Find where the given text appears and provide that cell's center as [X, Y] coordinate. 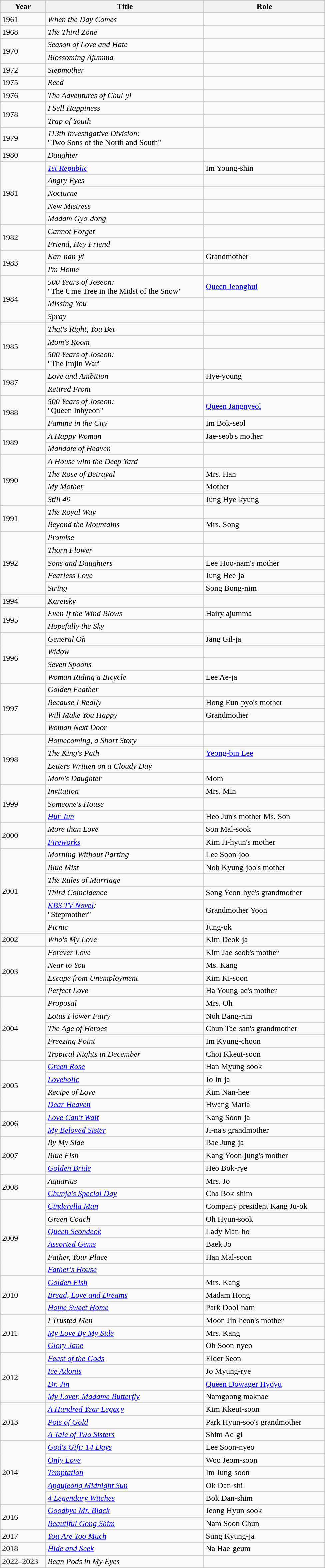
Jung-ok [264, 927]
Im Young-shin [264, 168]
2005 [23, 1086]
Park Hyun-soo's grandmother [264, 1422]
Ok Dan-shil [264, 1485]
113th Investigative Division:"Two Sons of the North and South" [125, 138]
1991 [23, 518]
Jung Hee-ja [264, 575]
Song Bong-nim [264, 588]
Perfect Love [125, 990]
Lady Man-ho [264, 1232]
Im Bok-seol [264, 423]
String [125, 588]
2002 [23, 940]
Park Dool-nam [264, 1308]
More than Love [125, 829]
That's Right, You Bet [125, 329]
1981 [23, 193]
Because I Really [125, 702]
Stepmother [125, 70]
Elder Seon [264, 1358]
Love Can't Wait [125, 1117]
Golden Fish [125, 1282]
Love and Ambition [125, 376]
Hwang Maria [264, 1105]
Temptation [125, 1473]
Mandate of Heaven [125, 449]
1996 [23, 658]
Hopefully the Sky [125, 626]
Mrs. Min [264, 791]
1975 [23, 83]
Oh Hyun-sook [264, 1219]
Kim Jae-seob's mother [264, 952]
Hide and Seek [125, 1549]
Escape from Unemployment [125, 978]
Reed [125, 83]
Kim Nan-hee [264, 1092]
Someone's House [125, 804]
Baek Jo [264, 1244]
Choi Kkeut-soon [264, 1054]
Freezing Point [125, 1041]
2013 [23, 1422]
When the Day Comes [125, 19]
Forever Love [125, 952]
Will Make You Happy [125, 715]
Madam Hong [264, 1295]
500 Years of Joseon:"The Ume Tree in the Midst of the Snow" [125, 287]
1st Republic [125, 168]
Home Sweet Home [125, 1308]
Kim Kkeut-soon [264, 1409]
Famine in the City [125, 423]
Queen Jangnyeol [264, 406]
Proposal [125, 1003]
Title [125, 7]
Grandmother Yoon [264, 910]
Jung Hye-kyung [264, 499]
KBS TV Novel:"Stepmother" [125, 910]
2000 [23, 836]
Aquarius [125, 1181]
Dr. Jin [125, 1384]
A Tale of Two Sisters [125, 1435]
Hong Eun-pyo's mother [264, 702]
Noh Bang-rim [264, 1016]
2007 [23, 1155]
My Mother [125, 487]
I Trusted Men [125, 1320]
2004 [23, 1028]
Sons and Daughters [125, 563]
Han Mal-soon [264, 1257]
Widow [125, 652]
Im Kyung-choon [264, 1041]
1979 [23, 138]
1989 [23, 442]
Glory Jane [125, 1346]
Namgoong maknae [264, 1396]
Lee Soon-joo [264, 855]
Morning Without Parting [125, 855]
Missing You [125, 304]
Lee Hoo-nam's mother [264, 563]
Queen Dowager Hyoyu [264, 1384]
Moon Jin-heon's mother [264, 1320]
Feast of the Gods [125, 1358]
Kim Deok-ja [264, 940]
4 Legendary Witches [125, 1498]
Dear Heaven [125, 1105]
Mrs. Han [264, 474]
Yeong-bin Lee [264, 753]
Mom [264, 778]
Oh Soon-nyeo [264, 1346]
Chun Tae-san's grandmother [264, 1029]
Golden Bride [125, 1168]
Song Yeon-hye's grandmother [264, 893]
1985 [23, 346]
Only Love [125, 1460]
1978 [23, 114]
By My Side [125, 1143]
Third Coincidence [125, 893]
Jae-seob's mother [264, 436]
Fearless Love [125, 575]
Hairy ajumma [264, 614]
1994 [23, 601]
Kareisky [125, 601]
Assorted Gems [125, 1244]
Letters Written on a Cloudy Day [125, 766]
My Love By My Side [125, 1333]
1982 [23, 238]
500 Years of Joseon:"Queen Inhyeon" [125, 406]
Queen Seondeok [125, 1232]
Woman Next Door [125, 728]
2016 [23, 1517]
1970 [23, 51]
2010 [23, 1295]
Angry Eyes [125, 181]
1980 [23, 155]
Kim Ji-hyun's mother [264, 842]
Madam Gyo-dong [125, 219]
Mrs. Oh [264, 1003]
Hye-young [264, 376]
Loveholic [125, 1079]
Pots of Gold [125, 1422]
The Age of Heroes [125, 1029]
2012 [23, 1377]
Seven Spoons [125, 664]
Father, Your Place [125, 1257]
Beyond the Mountains [125, 525]
Jo Myung-rye [264, 1371]
Tropical Nights in December [125, 1054]
500 Years of Joseon:"The Imjin War" [125, 359]
Fireworks [125, 842]
Golden Feather [125, 690]
General Oh [125, 639]
Promise [125, 537]
Who's My Love [125, 940]
Mrs. Song [264, 525]
I Sell Happiness [125, 108]
Kan-nan-yi [125, 257]
2001 [23, 891]
My Beloved Sister [125, 1130]
The Adventures of Chul-yi [125, 95]
Han Myung-sook [264, 1067]
Shim Ae-gi [264, 1435]
Friend, Hey Friend [125, 244]
Ha Young-ae's mother [264, 990]
Sung Kyung-ja [264, 1536]
Picnic [125, 927]
The Rose of Betrayal [125, 474]
A Happy Woman [125, 436]
Woman Riding a Bicycle [125, 677]
2014 [23, 1473]
2022–2023 [23, 1561]
Blue Mist [125, 867]
1987 [23, 382]
Lee Soon-nyeo [264, 1447]
A Hundred Year Legacy [125, 1409]
Lee Ae-ja [264, 677]
1976 [23, 95]
Nam Soon Chun [264, 1523]
A House with the Deep Yard [125, 461]
Jang Gil-ja [264, 639]
1990 [23, 480]
The Third Zone [125, 32]
Retired Front [125, 389]
Bean Pods in My Eyes [125, 1561]
Heo Jun's mother Ms. Son [264, 817]
Mother [264, 487]
Invitation [125, 791]
Green Coach [125, 1219]
Still 49 [125, 499]
Near to You [125, 965]
Woo Jeom-soon [264, 1460]
2017 [23, 1536]
Na Hae-geum [264, 1549]
Chunja's Special Day [125, 1193]
Green Rose [125, 1067]
Bae Jung-ja [264, 1143]
1961 [23, 19]
Cannot Forget [125, 231]
2018 [23, 1549]
1997 [23, 709]
Apgujeong Midnight Sun [125, 1485]
Role [264, 7]
Trap of Youth [125, 121]
Kim Ki-soon [264, 978]
1999 [23, 804]
Lotus Flower Fairy [125, 1016]
Season of Love and Hate [125, 45]
My Lover, Madame Butterfly [125, 1396]
Mom's Room [125, 342]
Queen Jeonghui [264, 287]
Goodbye Mr. Black [125, 1511]
Blue Fish [125, 1155]
Kang Yoon-jung's mother [264, 1155]
Recipe of Love [125, 1092]
1988 [23, 413]
Bok Dan-shim [264, 1498]
2006 [23, 1124]
You Are Too Much [125, 1536]
The King's Path [125, 753]
1968 [23, 32]
Noh Kyung-joo's mother [264, 867]
Ice Adonis [125, 1371]
Jeong Hyun-sook [264, 1511]
Nocturne [125, 193]
2011 [23, 1333]
Ms. Kang [264, 965]
Year [23, 7]
2009 [23, 1238]
Even If the Wind Blows [125, 614]
Blossoming Ajumma [125, 57]
1992 [23, 563]
1983 [23, 263]
Bread, Love and Dreams [125, 1295]
1972 [23, 70]
The Royal Way [125, 512]
Mrs. Jo [264, 1181]
Spray [125, 316]
Company president Kang Ju-ok [264, 1206]
Ji-na's grandmother [264, 1130]
Jo In-ja [264, 1079]
Hur Jun [125, 817]
Thorn Flower [125, 550]
1984 [23, 299]
1998 [23, 759]
New Mistress [125, 206]
1995 [23, 620]
Im Jung-soon [264, 1473]
Father's House [125, 1270]
Cinderella Man [125, 1206]
The Rules of Marriage [125, 880]
Kang Soon-ja [264, 1117]
Daughter [125, 155]
Homecoming, a Short Story [125, 740]
I'm Home [125, 269]
Heo Bok-rye [264, 1168]
Son Mal-sook [264, 829]
God's Gift: 14 Days [125, 1447]
Mom's Daughter [125, 778]
Beautiful Gong Shim [125, 1523]
2008 [23, 1187]
2003 [23, 971]
Cha Bok-shim [264, 1193]
